Locate the cell with the specified text and output its [x, y] center coordinate. 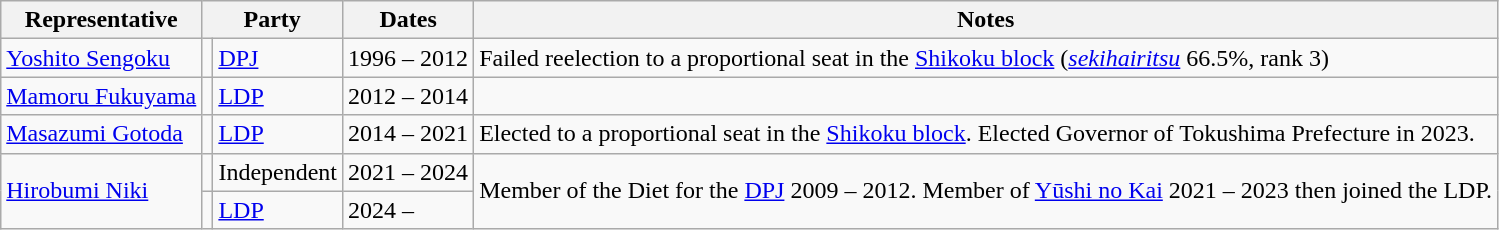
1996 – 2012 [408, 58]
Yoshito Sengoku [102, 58]
Failed reelection to a proportional seat in the Shikoku block (sekihairitsu 66.5%, rank 3) [986, 58]
Hirobumi Niki [102, 191]
Notes [986, 20]
Independent [278, 172]
Elected to a proportional seat in the Shikoku block. Elected Governor of Tokushima Prefecture in 2023. [986, 134]
Party [272, 20]
2021 – 2024 [408, 172]
2014 – 2021 [408, 134]
Masazumi Gotoda [102, 134]
Dates [408, 20]
Member of the Diet for the DPJ 2009 – 2012. Member of Yūshi no Kai 2021 – 2023 then joined the LDP. [986, 191]
2012 – 2014 [408, 96]
DPJ [278, 58]
2024 – [408, 210]
Mamoru Fukuyama [102, 96]
Representative [102, 20]
